From the cell containing the given text, extract its center point as [x, y] coordinate. 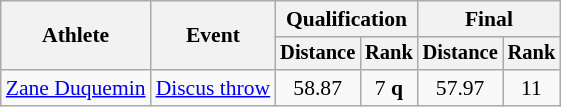
Zane Duquemin [76, 88]
7 q [389, 88]
57.97 [460, 88]
Athlete [76, 36]
Event [214, 36]
Final [489, 19]
58.87 [318, 88]
Discus throw [214, 88]
Qualification [346, 19]
11 [532, 88]
